For the text-containing cell, return its midpoint in [X, Y] coordinate format. 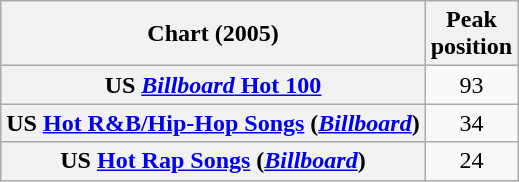
34 [471, 123]
24 [471, 161]
Chart (2005) [213, 34]
Peakposition [471, 34]
US Hot R&B/Hip-Hop Songs (Billboard) [213, 123]
93 [471, 85]
US Billboard Hot 100 [213, 85]
US Hot Rap Songs (Billboard) [213, 161]
